Locate the cell with the specified text and output its (x, y) center coordinate. 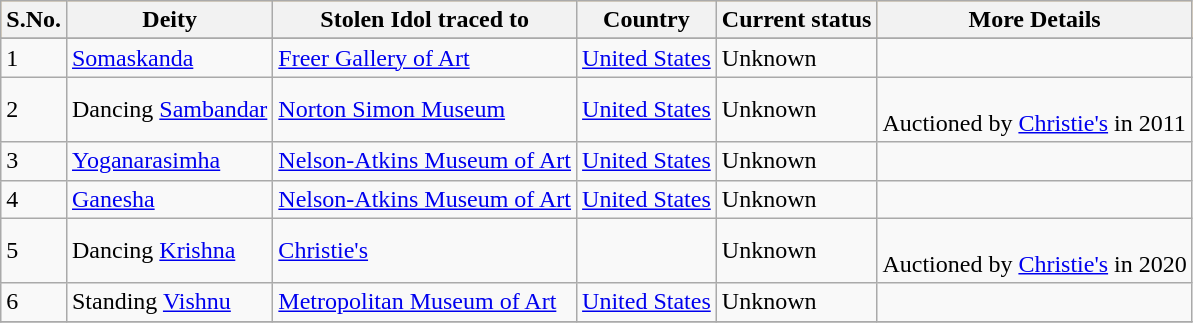
Standing Vishnu (169, 302)
2 (34, 110)
More Details (1034, 20)
Freer Gallery of Art (425, 58)
Ganesha (169, 199)
6 (34, 302)
Christie's (425, 250)
1 (34, 58)
Auctioned by Christie's in 2020 (1034, 250)
Current status (796, 20)
Auctioned by Christie's in 2011 (1034, 110)
S.No. (34, 20)
Dancing Sambandar (169, 110)
3 (34, 161)
Norton Simon Museum (425, 110)
Country (647, 20)
Metropolitan Museum of Art (425, 302)
Yoganarasimha (169, 161)
4 (34, 199)
Dancing Krishna (169, 250)
5 (34, 250)
Somaskanda (169, 58)
Stolen Idol traced to (425, 20)
Deity (169, 20)
